Detect which cell encompasses the target text, then output its (X, Y) center coordinate. 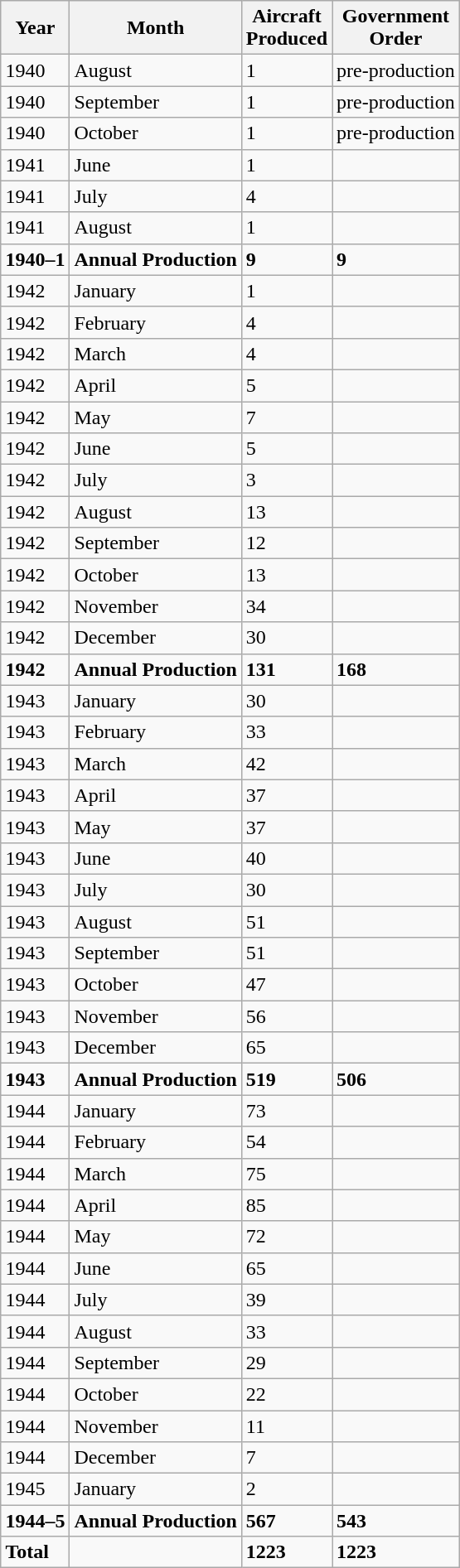
22 (287, 1394)
29 (287, 1363)
54 (287, 1142)
131 (287, 669)
1944–5 (35, 1521)
543 (396, 1521)
1945 (35, 1489)
Total (35, 1552)
34 (287, 606)
56 (287, 1016)
72 (287, 1237)
506 (396, 1079)
39 (287, 1300)
85 (287, 1205)
567 (287, 1521)
73 (287, 1111)
11 (287, 1426)
75 (287, 1174)
519 (287, 1079)
12 (287, 543)
3 (287, 480)
Government Order (396, 28)
1940–1 (35, 259)
2 (287, 1489)
42 (287, 764)
40 (287, 858)
Year (35, 28)
Aircraft Produced (287, 28)
47 (287, 985)
Month (156, 28)
168 (396, 669)
